Provide the [x, y] coordinate of the cell's center where the given text is located.  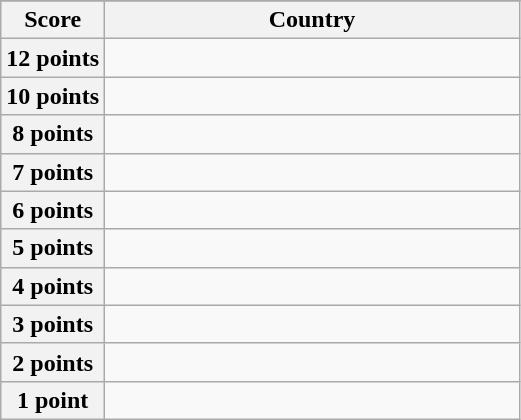
Score [53, 20]
12 points [53, 58]
5 points [53, 248]
8 points [53, 134]
Country [312, 20]
2 points [53, 362]
7 points [53, 172]
4 points [53, 286]
10 points [53, 96]
3 points [53, 324]
6 points [53, 210]
1 point [53, 400]
